Determine the (x, y) coordinate at the center of the cell enclosing the given text.  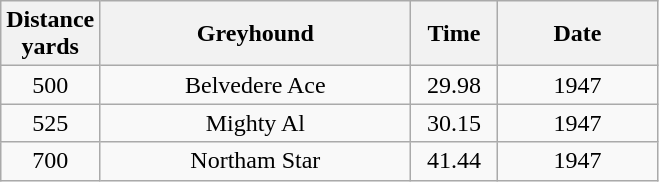
30.15 (454, 123)
Distance yards (50, 34)
500 (50, 85)
29.98 (454, 85)
525 (50, 123)
700 (50, 161)
Northam Star (256, 161)
Greyhound (256, 34)
Time (454, 34)
Mighty Al (256, 123)
Date (578, 34)
Belvedere Ace (256, 85)
41.44 (454, 161)
